Identify which cell holds the provided text, then report its [X, Y] central coordinate. 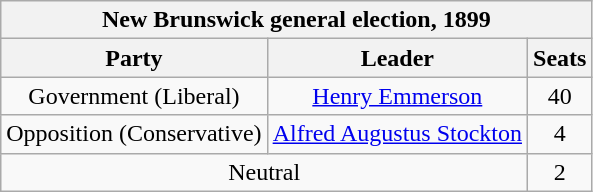
New Brunswick general election, 1899 [296, 20]
4 [560, 134]
40 [560, 96]
2 [560, 172]
Neutral [264, 172]
Henry Emmerson [397, 96]
Seats [560, 58]
Leader [397, 58]
Government (Liberal) [134, 96]
Party [134, 58]
Opposition (Conservative) [134, 134]
Alfred Augustus Stockton [397, 134]
